Determine the (x, y) coordinate at the center of the cell enclosing the given text.  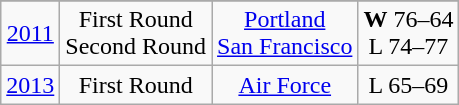
2011 (30, 34)
W 76–64L 74–77 (408, 34)
L 65–69 (408, 85)
Air Force (285, 85)
First RoundSecond Round (136, 34)
2013 (30, 85)
First Round (136, 85)
PortlandSan Francisco (285, 34)
